Return the [X, Y] coordinate for the center point of the cell that contains the specified text.  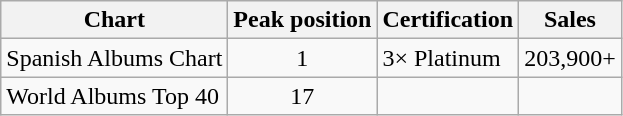
1 [302, 58]
3× Platinum [448, 58]
Chart [114, 20]
Spanish Albums Chart [114, 58]
Peak position [302, 20]
17 [302, 96]
Certification [448, 20]
Sales [570, 20]
World Albums Top 40 [114, 96]
203,900+ [570, 58]
